Search for the cell housing the specified text and yield its (X, Y) center coordinate. 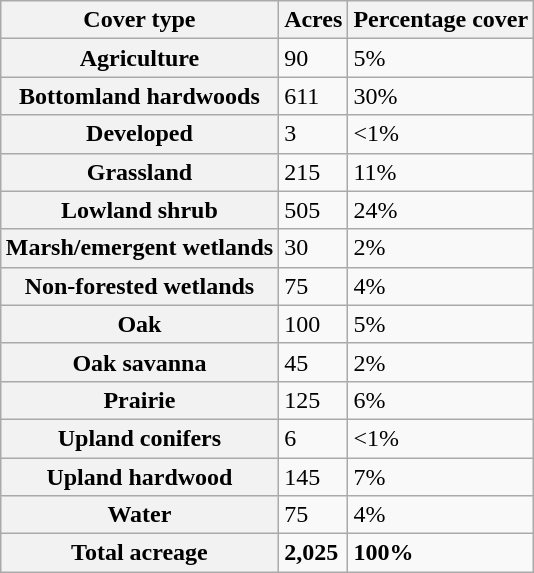
Marsh/emergent wetlands (139, 248)
24% (441, 210)
611 (314, 96)
90 (314, 58)
3 (314, 134)
Lowland shrub (139, 210)
505 (314, 210)
2,025 (314, 553)
45 (314, 362)
Grassland (139, 172)
30 (314, 248)
145 (314, 477)
Upland hardwood (139, 477)
Acres (314, 20)
Oak (139, 324)
7% (441, 477)
Prairie (139, 400)
11% (441, 172)
Percentage cover (441, 20)
6% (441, 400)
125 (314, 400)
Cover type (139, 20)
215 (314, 172)
Upland conifers (139, 438)
Non-forested wetlands (139, 286)
100% (441, 553)
Total acreage (139, 553)
Oak savanna (139, 362)
Agriculture (139, 58)
6 (314, 438)
Water (139, 515)
Bottomland hardwoods (139, 96)
100 (314, 324)
30% (441, 96)
Developed (139, 134)
